Return (X, Y) of the center of cell containing provided text 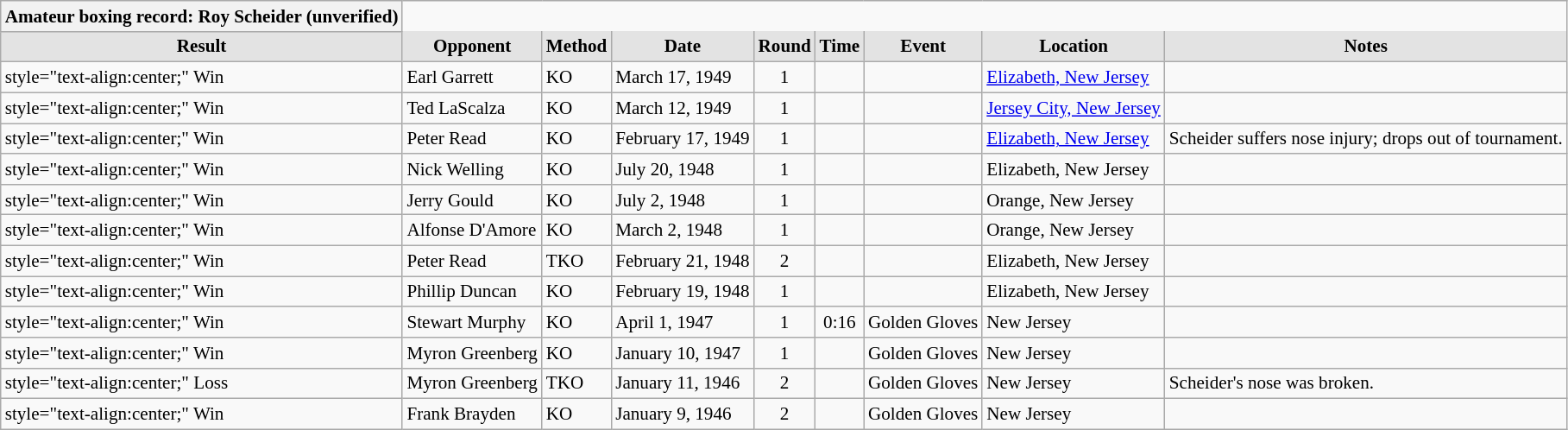
January 9, 1946 (682, 414)
Notes (1366, 47)
Earl Garrett (471, 78)
Date (682, 47)
Jersey City, New Jersey (1074, 107)
Scheider's nose was broken. (1366, 383)
February 19, 1948 (682, 292)
July 2, 1948 (682, 199)
January 10, 1947 (682, 352)
Ted LaScalza (471, 107)
April 1, 1947 (682, 321)
Result (202, 47)
January 11, 1946 (682, 383)
July 20, 1948 (682, 169)
0:16 (840, 321)
Alfonse D'Amore (471, 230)
February 17, 1949 (682, 138)
Amateur boxing record: Roy Scheider (unverified) (202, 16)
February 21, 1948 (682, 261)
March 12, 1949 (682, 107)
March 17, 1949 (682, 78)
Jerry Gould (471, 199)
Method (576, 47)
style="text-align:center;" Loss (202, 383)
Nick Welling (471, 169)
Time (840, 47)
Event (923, 47)
Round (785, 47)
Frank Brayden (471, 414)
Location (1074, 47)
Opponent (471, 47)
Phillip Duncan (471, 292)
March 2, 1948 (682, 230)
Scheider suffers nose injury; drops out of tournament. (1366, 138)
Stewart Murphy (471, 321)
